Output the [x, y] coordinate of the center of the cell containing the given text.  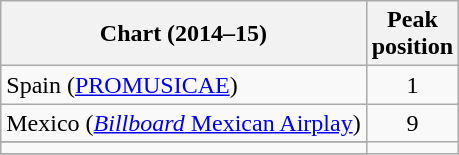
Spain (PROMUSICAE) [184, 85]
9 [412, 123]
1 [412, 85]
Chart (2014–15) [184, 34]
Peakposition [412, 34]
Mexico (Billboard Mexican Airplay) [184, 123]
